Extract the (x, y) coordinate from the center of the cell holding the provided text.  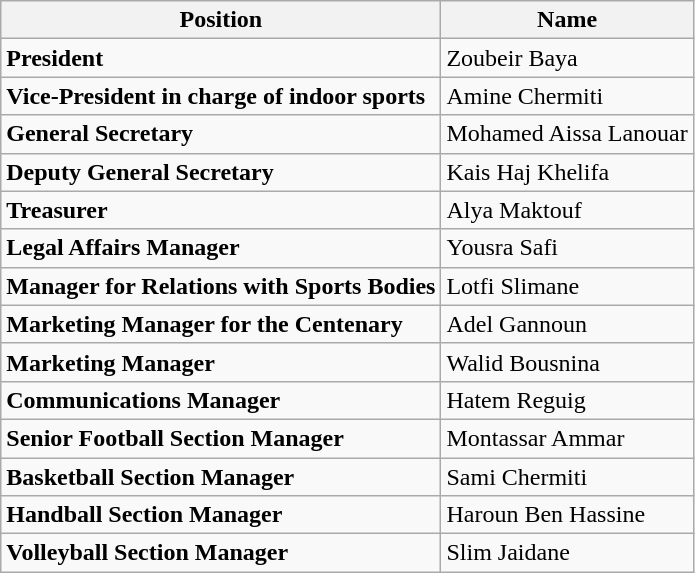
Amine Chermiti (567, 96)
President (221, 58)
Lotfi Slimane (567, 286)
Name (567, 20)
Senior Football Section Manager (221, 438)
Zoubeir Baya (567, 58)
General Secretary (221, 134)
Marketing Manager (221, 362)
Volleyball Section Manager (221, 553)
Communications Manager (221, 400)
Sami Chermiti (567, 477)
Kais Haj Khelifa (567, 172)
Montassar Ammar (567, 438)
Treasurer (221, 210)
Basketball Section Manager (221, 477)
Hatem Reguig (567, 400)
Handball Section Manager (221, 515)
Adel Gannoun (567, 324)
Walid Bousnina (567, 362)
Haroun Ben Hassine (567, 515)
Legal Affairs Manager (221, 248)
Slim Jaidane (567, 553)
Mohamed Aissa Lanouar (567, 134)
Position (221, 20)
Deputy General Secretary (221, 172)
Manager for Relations with Sports Bodies (221, 286)
Vice-President in charge of indoor sports (221, 96)
Alya Maktouf (567, 210)
Yousra Safi (567, 248)
Marketing Manager for the Centenary (221, 324)
